Pinpoint the cell where the given text exists, returning its (x, y) midpoint coordinate. 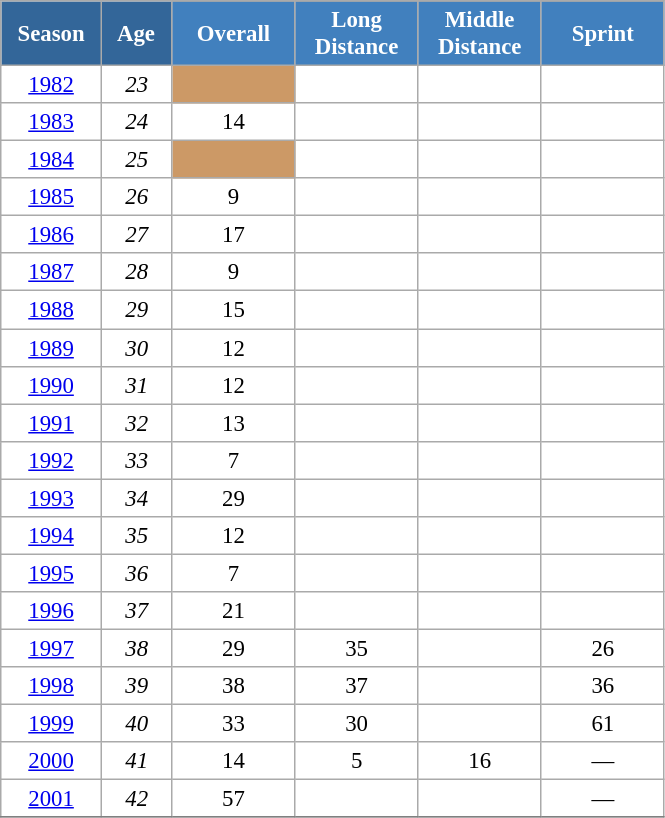
1984 (52, 160)
1996 (52, 611)
1988 (52, 310)
31 (136, 385)
2000 (52, 761)
15 (234, 310)
2001 (52, 799)
1990 (52, 385)
Season (52, 34)
5 (356, 761)
1991 (52, 423)
1987 (52, 273)
1994 (52, 536)
25 (136, 160)
34 (136, 498)
40 (136, 724)
61 (602, 724)
17 (234, 235)
24 (136, 122)
42 (136, 799)
57 (234, 799)
1998 (52, 686)
1995 (52, 573)
Long Distance (356, 34)
32 (136, 423)
23 (136, 85)
1997 (52, 648)
1999 (52, 724)
Middle Distance (480, 34)
1982 (52, 85)
41 (136, 761)
16 (480, 761)
39 (136, 686)
Age (136, 34)
21 (234, 611)
13 (234, 423)
1989 (52, 348)
Overall (234, 34)
28 (136, 273)
1985 (52, 197)
1986 (52, 235)
Sprint (602, 34)
1983 (52, 122)
27 (136, 235)
1993 (52, 498)
1992 (52, 460)
